From the cell containing the given text, extract its center point as (X, Y) coordinate. 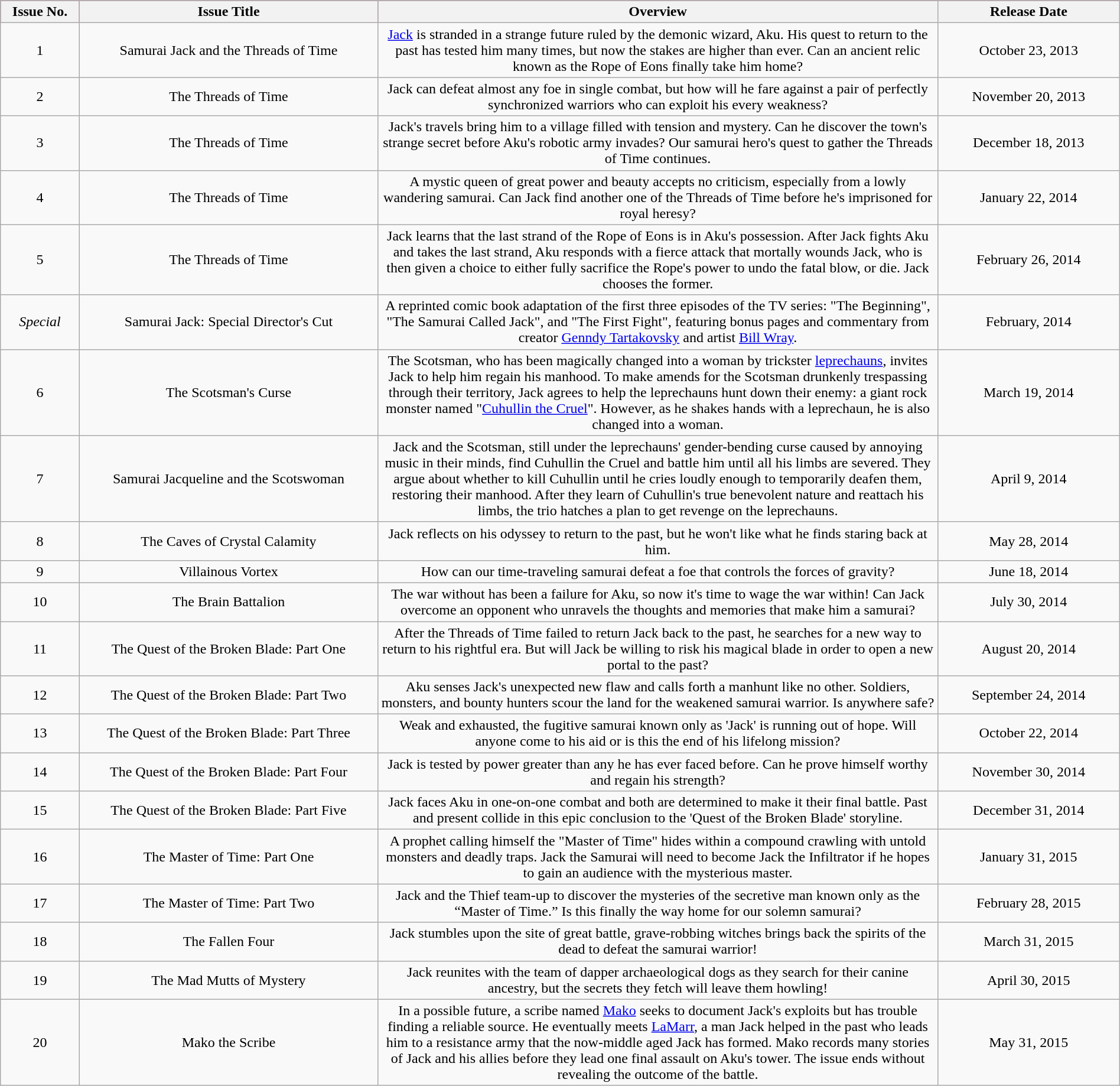
How can our time-traveling samurai defeat a foe that controls the forces of gravity? (658, 571)
October 23, 2013 (1028, 50)
The Caves of Crystal Calamity (229, 541)
13 (40, 734)
The Scotsman's Curse (229, 392)
14 (40, 772)
February 26, 2014 (1028, 260)
Jack stumbles upon the site of great battle, grave-robbing witches brings back the spirits of the dead to defeat the samurai warrior! (658, 942)
August 20, 2014 (1028, 649)
April 30, 2015 (1028, 980)
1 (40, 50)
April 9, 2014 (1028, 479)
March 31, 2015 (1028, 942)
Mako the Scribe (229, 1042)
Samurai Jacqueline and the Scotswoman (229, 479)
5 (40, 260)
9 (40, 571)
The Quest of the Broken Blade: Part Two (229, 695)
8 (40, 541)
Villainous Vortex (229, 571)
November 20, 2013 (1028, 97)
October 22, 2014 (1028, 734)
July 30, 2014 (1028, 601)
The Quest of the Broken Blade: Part One (229, 649)
Samurai Jack and the Threads of Time (229, 50)
The Fallen Four (229, 942)
Special (40, 322)
10 (40, 601)
March 19, 2014 (1028, 392)
Samurai Jack: Special Director's Cut (229, 322)
7 (40, 479)
4 (40, 197)
The Quest of the Broken Blade: Part Three (229, 734)
The Brain Battalion (229, 601)
17 (40, 903)
15 (40, 811)
January 22, 2014 (1028, 197)
February 28, 2015 (1028, 903)
20 (40, 1042)
May 31, 2015 (1028, 1042)
3 (40, 143)
Issue No. (40, 12)
16 (40, 857)
Issue Title (229, 12)
May 28, 2014 (1028, 541)
12 (40, 695)
6 (40, 392)
Release Date (1028, 12)
The Master of Time: Part One (229, 857)
18 (40, 942)
19 (40, 980)
February, 2014 (1028, 322)
The Quest of the Broken Blade: Part Five (229, 811)
January 31, 2015 (1028, 857)
11 (40, 649)
The Master of Time: Part Two (229, 903)
June 18, 2014 (1028, 571)
September 24, 2014 (1028, 695)
November 30, 2014 (1028, 772)
The Quest of the Broken Blade: Part Four (229, 772)
December 31, 2014 (1028, 811)
The Mad Mutts of Mystery (229, 980)
2 (40, 97)
Jack reflects on his odyssey to return to the past, but he won't like what he finds staring back at him. (658, 541)
Jack is tested by power greater than any he has ever faced before. Can he prove himself worthy and regain his strength? (658, 772)
December 18, 2013 (1028, 143)
Overview (658, 12)
